Provide the [x, y] coordinate of the cell's center where the given text is located.  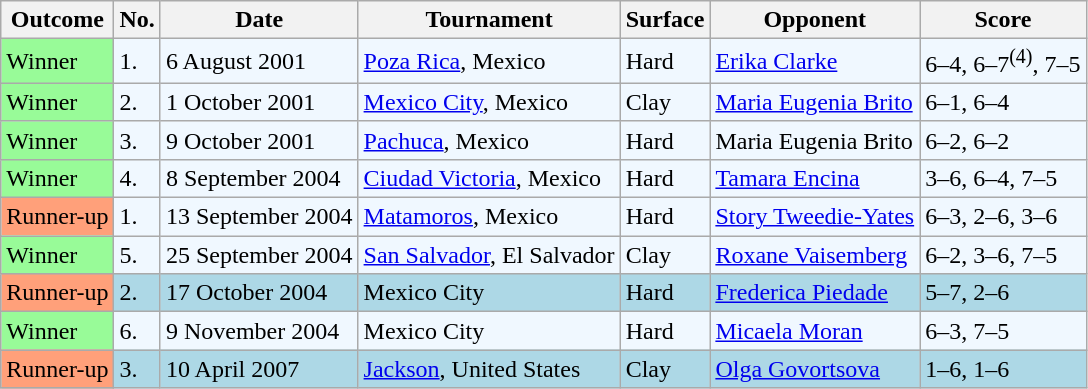
5. [137, 255]
3–6, 6–4, 7–5 [1003, 178]
Surface [665, 20]
Mexico City, Mexico [489, 102]
6–4, 6–7(4), 7–5 [1003, 62]
8 September 2004 [259, 178]
No. [137, 20]
13 September 2004 [259, 217]
25 September 2004 [259, 255]
Olga Govortsova [815, 369]
6–3, 7–5 [1003, 331]
Date [259, 20]
1 October 2001 [259, 102]
Matamoros, Mexico [489, 217]
Frederica Piedade [815, 293]
6–2, 3–6, 7–5 [1003, 255]
Jackson, United States [489, 369]
6. [137, 331]
Pachuca, Mexico [489, 140]
Tamara Encina [815, 178]
9 October 2001 [259, 140]
6–3, 2–6, 3–6 [1003, 217]
4. [137, 178]
Outcome [58, 20]
Story Tweedie-Yates [815, 217]
Poza Rica, Mexico [489, 62]
6–1, 6–4 [1003, 102]
17 October 2004 [259, 293]
Erika Clarke [815, 62]
Opponent [815, 20]
Roxane Vaisemberg [815, 255]
Ciudad Victoria, Mexico [489, 178]
10 April 2007 [259, 369]
9 November 2004 [259, 331]
5–7, 2–6 [1003, 293]
Tournament [489, 20]
6 August 2001 [259, 62]
1–6, 1–6 [1003, 369]
San Salvador, El Salvador [489, 255]
Score [1003, 20]
6–2, 6–2 [1003, 140]
Micaela Moran [815, 331]
